Pinpoint the cell where the given text exists, returning its [X, Y] midpoint coordinate. 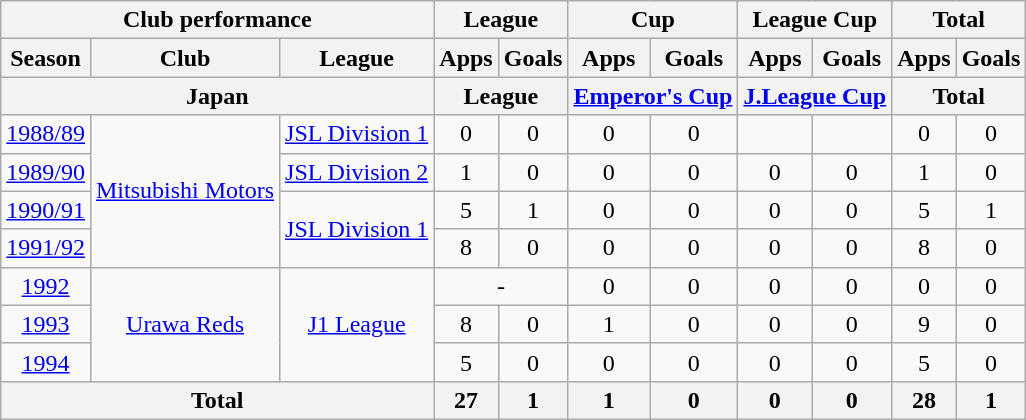
Club [184, 58]
1991/92 [46, 248]
Japan [218, 96]
1993 [46, 324]
1990/91 [46, 210]
1989/90 [46, 172]
- [501, 286]
J.League Cup [815, 96]
Mitsubishi Motors [184, 191]
League Cup [815, 20]
27 [466, 400]
Season [46, 58]
1994 [46, 362]
JSL Division 2 [357, 172]
J1 League [357, 324]
9 [924, 324]
Emperor's Cup [653, 96]
Club performance [218, 20]
Cup [653, 20]
1992 [46, 286]
1988/89 [46, 134]
28 [924, 400]
Urawa Reds [184, 324]
